Return [X, Y] of the center of cell containing provided text 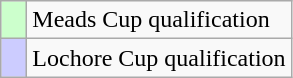
Meads Cup qualification [159, 20]
Lochore Cup qualification [159, 58]
